Detect which cell encompasses the target text, then output its [X, Y] center coordinate. 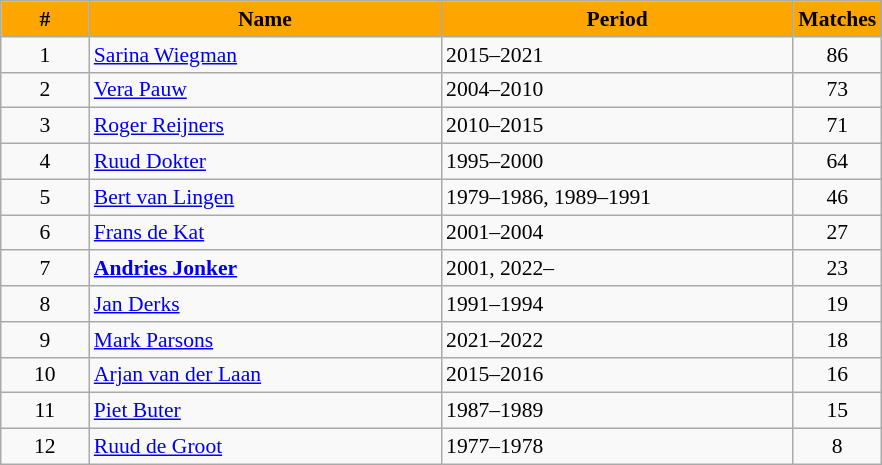
15 [837, 411]
16 [837, 375]
7 [45, 269]
Frans de Kat [265, 233]
19 [837, 304]
64 [837, 162]
# [45, 19]
1991–1994 [617, 304]
Name [265, 19]
1987–1989 [617, 411]
6 [45, 233]
Sarina Wiegman [265, 55]
2001–2004 [617, 233]
Matches [837, 19]
2001, 2022– [617, 269]
11 [45, 411]
2004–2010 [617, 90]
18 [837, 340]
Piet Buter [265, 411]
9 [45, 340]
86 [837, 55]
27 [837, 233]
2015–2016 [617, 375]
Roger Reijners [265, 126]
23 [837, 269]
2010–2015 [617, 126]
73 [837, 90]
Arjan van der Laan [265, 375]
2 [45, 90]
Ruud Dokter [265, 162]
5 [45, 197]
1995–2000 [617, 162]
10 [45, 375]
71 [837, 126]
46 [837, 197]
4 [45, 162]
Period [617, 19]
2021–2022 [617, 340]
Andries Jonker [265, 269]
1977–1978 [617, 447]
12 [45, 447]
Bert van Lingen [265, 197]
3 [45, 126]
2015–2021 [617, 55]
Jan Derks [265, 304]
Mark Parsons [265, 340]
1 [45, 55]
Vera Pauw [265, 90]
Ruud de Groot [265, 447]
1979–1986, 1989–1991 [617, 197]
